Output the (x, y) coordinate of the center of the cell containing the given text.  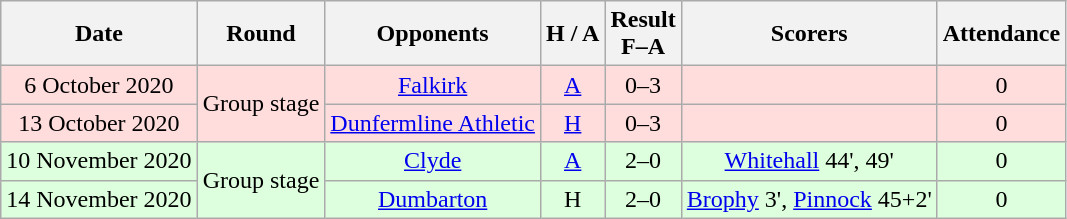
10 November 2020 (99, 161)
Brophy 3', Pinnock 45+2' (809, 199)
Dumbarton (433, 199)
Attendance (1001, 34)
ResultF–A (643, 34)
Dunfermline Athletic (433, 123)
6 October 2020 (99, 85)
14 November 2020 (99, 199)
Date (99, 34)
Round (261, 34)
Whitehall 44', 49' (809, 161)
Opponents (433, 34)
Falkirk (433, 85)
Scorers (809, 34)
H / A (572, 34)
Clyde (433, 161)
13 October 2020 (99, 123)
